Return the [X, Y] coordinate for the center point of the cell that contains the specified text.  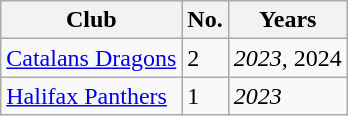
1 [205, 96]
No. [205, 20]
Halifax Panthers [92, 96]
Club [92, 20]
2023, 2024 [288, 58]
2023 [288, 96]
Catalans Dragons [92, 58]
Years [288, 20]
2 [205, 58]
